Search for the cell housing the specified text and yield its [X, Y] center coordinate. 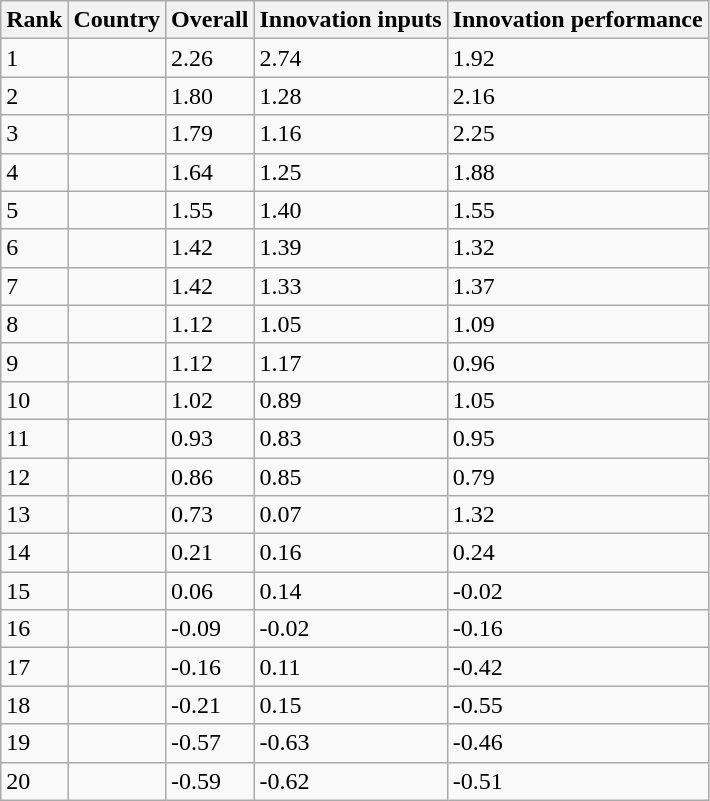
1.17 [350, 362]
1.79 [210, 134]
0.21 [210, 553]
12 [34, 477]
2.25 [578, 134]
1 [34, 58]
Overall [210, 20]
18 [34, 705]
-0.59 [210, 781]
0.06 [210, 591]
20 [34, 781]
-0.62 [350, 781]
0.86 [210, 477]
0.79 [578, 477]
0.07 [350, 515]
0.95 [578, 438]
1.09 [578, 324]
0.24 [578, 553]
4 [34, 172]
-0.51 [578, 781]
1.64 [210, 172]
11 [34, 438]
0.96 [578, 362]
0.11 [350, 667]
1.80 [210, 96]
2.26 [210, 58]
1.37 [578, 286]
17 [34, 667]
-0.57 [210, 743]
7 [34, 286]
-0.63 [350, 743]
-0.42 [578, 667]
0.14 [350, 591]
-0.55 [578, 705]
1.88 [578, 172]
1.16 [350, 134]
1.33 [350, 286]
2 [34, 96]
16 [34, 629]
6 [34, 248]
9 [34, 362]
-0.09 [210, 629]
-0.21 [210, 705]
0.93 [210, 438]
1.25 [350, 172]
8 [34, 324]
13 [34, 515]
0.16 [350, 553]
15 [34, 591]
0.73 [210, 515]
1.28 [350, 96]
1.92 [578, 58]
5 [34, 210]
Innovation performance [578, 20]
0.85 [350, 477]
0.83 [350, 438]
Innovation inputs [350, 20]
1.02 [210, 400]
Country [117, 20]
2.16 [578, 96]
Rank [34, 20]
-0.46 [578, 743]
14 [34, 553]
2.74 [350, 58]
19 [34, 743]
1.39 [350, 248]
0.15 [350, 705]
1.40 [350, 210]
0.89 [350, 400]
10 [34, 400]
3 [34, 134]
